Return (x, y) of the center of cell containing provided text 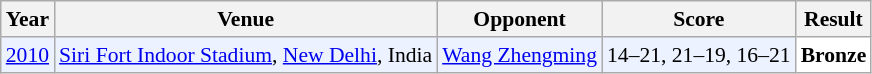
Siri Fort Indoor Stadium, New Delhi, India (246, 55)
Opponent (520, 19)
Bronze (834, 55)
Score (699, 19)
Result (834, 19)
Venue (246, 19)
2010 (28, 55)
Wang Zhengming (520, 55)
Year (28, 19)
14–21, 21–19, 16–21 (699, 55)
